Provide the (X, Y) coordinate of the cell's center where the given text is located.  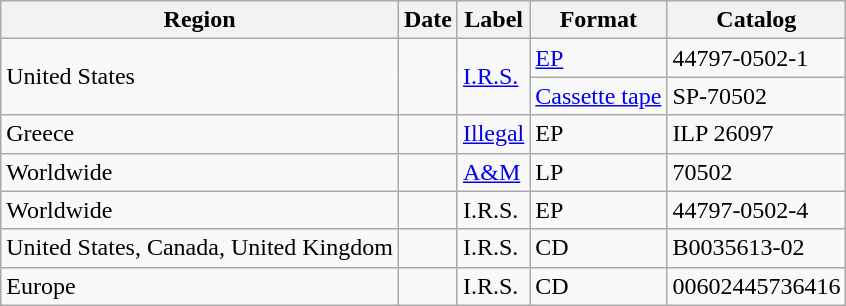
44797-0502-1 (756, 58)
Europe (200, 286)
00602445736416 (756, 286)
United States, Canada, United Kingdom (200, 248)
Illegal (493, 134)
Format (598, 20)
SP-70502 (756, 96)
United States (200, 77)
Catalog (756, 20)
70502 (756, 172)
Label (493, 20)
A&M (493, 172)
ILP 26097 (756, 134)
Date (428, 20)
B0035613-02 (756, 248)
Greece (200, 134)
44797-0502-4 (756, 210)
Region (200, 20)
Cassette tape (598, 96)
LP (598, 172)
